Return [x, y] of the center of cell containing provided text 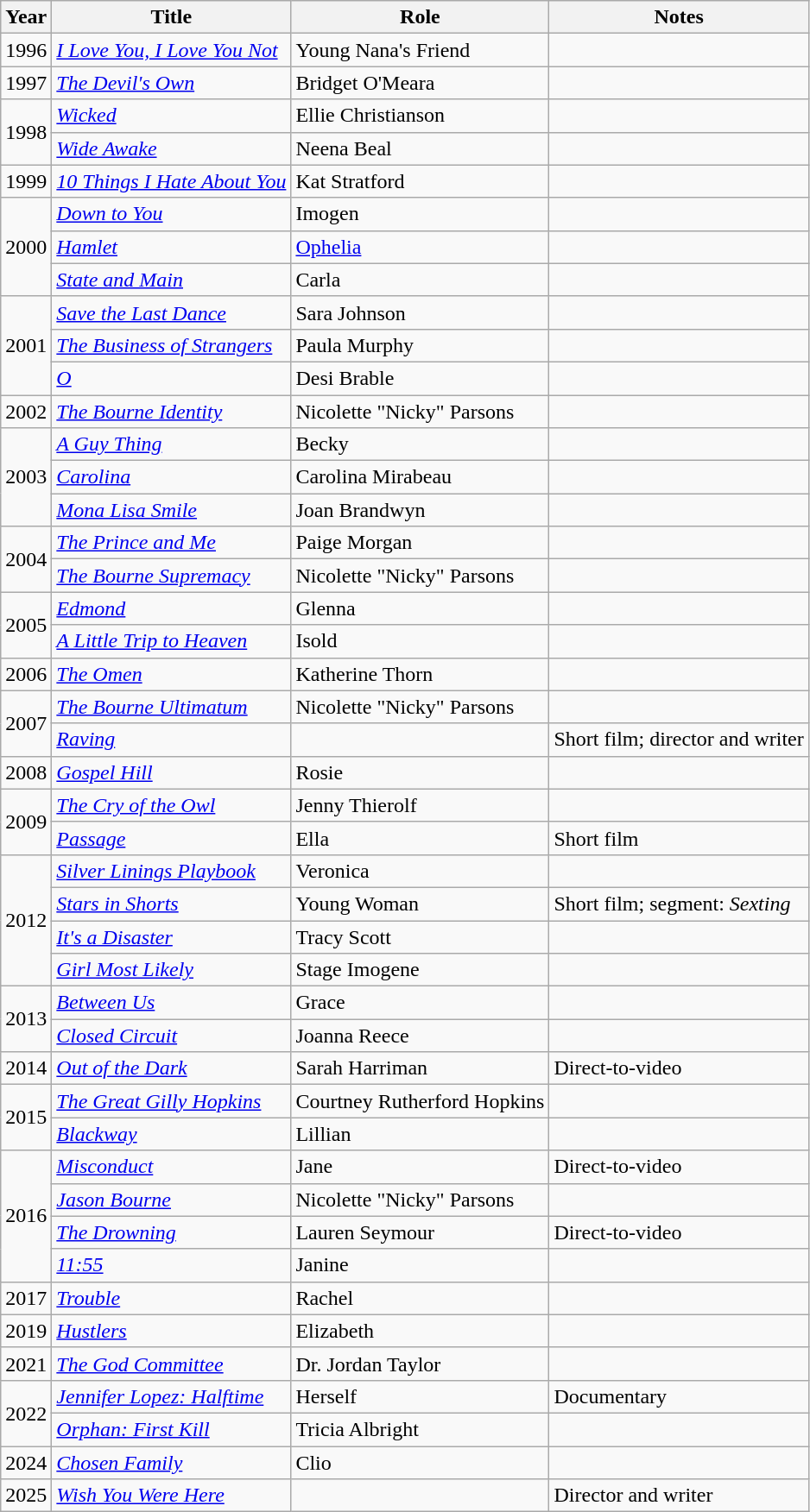
2016 [26, 1216]
The Bourne Identity [171, 412]
Blackway [171, 1134]
Becky [420, 444]
Role [420, 17]
The Drowning [171, 1232]
Herself [420, 1396]
Ella [420, 838]
Courtney Rutherford Hopkins [420, 1101]
Imogen [420, 214]
2014 [26, 1068]
Closed Circuit [171, 1036]
2021 [26, 1364]
Hustlers [171, 1331]
It's a Disaster [171, 936]
Isold [420, 641]
2013 [26, 1019]
O [171, 378]
Rosie [420, 772]
State and Main [171, 280]
Passage [171, 838]
Jason Bourne [171, 1200]
Young Woman [420, 904]
2006 [26, 674]
Ophelia [420, 247]
2017 [26, 1298]
Jennifer Lopez: Halftime [171, 1396]
Raving [171, 740]
Sara Johnson [420, 312]
Title [171, 17]
2005 [26, 625]
2024 [26, 1463]
1997 [26, 83]
Stage Imogene [420, 970]
Between Us [171, 1003]
Girl Most Likely [171, 970]
2004 [26, 559]
2000 [26, 247]
11:55 [171, 1265]
Short film; segment: Sexting [679, 904]
Paige Morgan [420, 543]
2001 [26, 345]
Lauren Seymour [420, 1232]
The Devil's Own [171, 83]
Notes [679, 17]
Neena Beal [420, 148]
Director and writer [679, 1496]
Rachel [420, 1298]
Tricia Albright [420, 1429]
Misconduct [171, 1167]
The Business of Strangers [171, 345]
Hamlet [171, 247]
Down to You [171, 214]
The Cry of the Owl [171, 805]
Trouble [171, 1298]
Paula Murphy [420, 345]
Glenna [420, 608]
Veronica [420, 871]
The Bourne Supremacy [171, 576]
2007 [26, 723]
Elizabeth [420, 1331]
10 Things I Hate About You [171, 181]
2019 [26, 1331]
Out of the Dark [171, 1068]
Mona Lisa Smile [171, 510]
Short film; director and writer [679, 740]
2009 [26, 822]
2025 [26, 1496]
Jenny Thierolf [420, 805]
Joanna Reece [420, 1036]
A Little Trip to Heaven [171, 641]
Orphan: First Kill [171, 1429]
Katherine Thorn [420, 674]
1998 [26, 132]
Save the Last Dance [171, 312]
1999 [26, 181]
Carla [420, 280]
1996 [26, 50]
Year [26, 17]
Young Nana's Friend [420, 50]
Joan Brandwyn [420, 510]
Edmond [171, 608]
Jane [420, 1167]
The Omen [171, 674]
Carolina Mirabeau [420, 477]
Janine [420, 1265]
Grace [420, 1003]
Desi Brable [420, 378]
The Bourne Ultimatum [171, 707]
Short film [679, 838]
Ellie Christianson [420, 116]
Dr. Jordan Taylor [420, 1364]
Silver Linings Playbook [171, 871]
I Love You, I Love You Not [171, 50]
The Prince and Me [171, 543]
Wish You Were Here [171, 1496]
Documentary [679, 1396]
Carolina [171, 477]
Stars in Shorts [171, 904]
2015 [26, 1118]
2012 [26, 920]
2002 [26, 412]
Bridget O'Meara [420, 83]
Sarah Harriman [420, 1068]
Gospel Hill [171, 772]
Tracy Scott [420, 936]
2003 [26, 477]
2008 [26, 772]
Wicked [171, 116]
Lillian [420, 1134]
The Great Gilly Hopkins [171, 1101]
2022 [26, 1413]
Kat Stratford [420, 181]
Chosen Family [171, 1463]
Wide Awake [171, 148]
A Guy Thing [171, 444]
The God Committee [171, 1364]
Clio [420, 1463]
